Identify which cell holds the provided text, then report its (x, y) central coordinate. 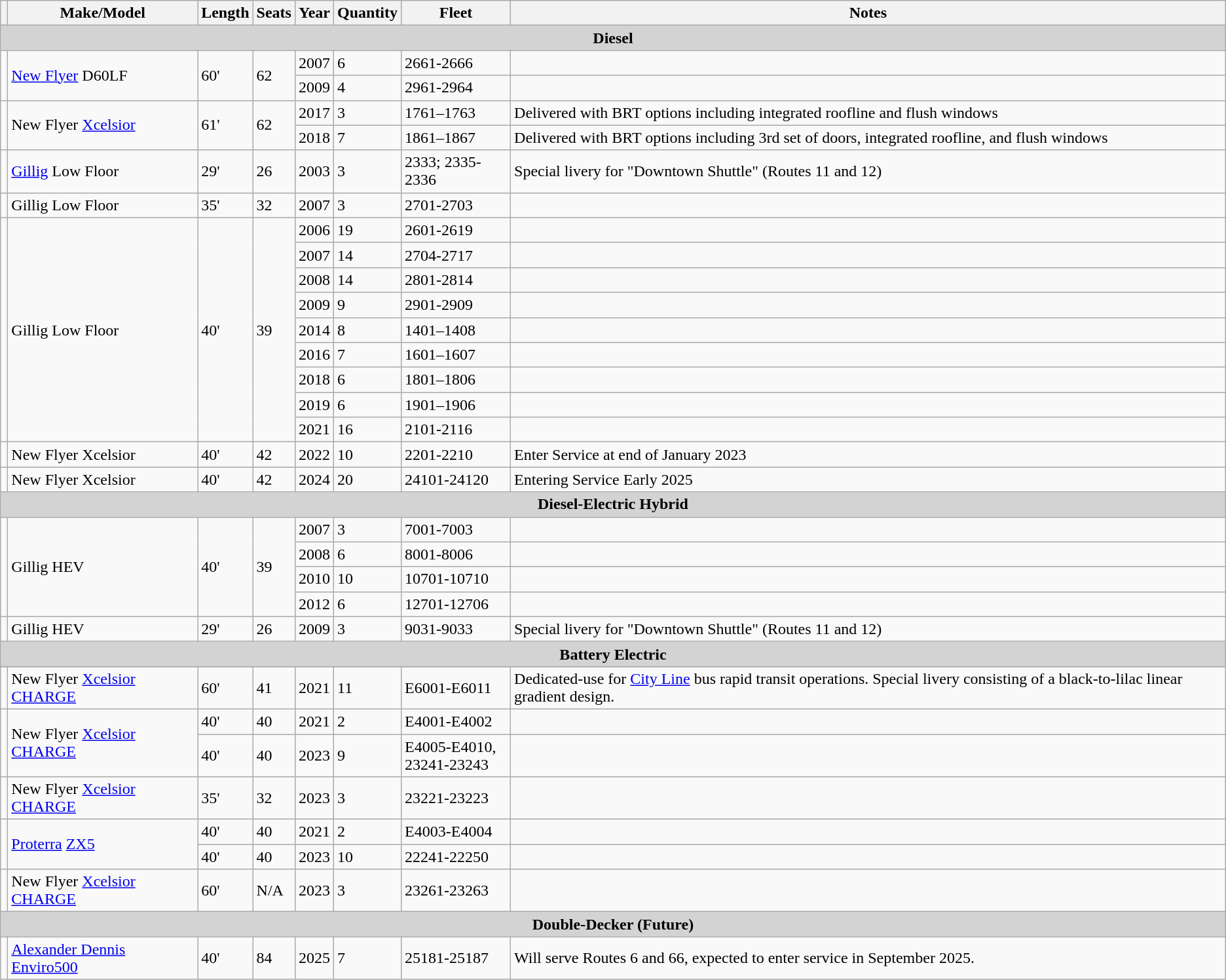
E4003-E4004 (456, 832)
Year (314, 13)
2701-2703 (456, 205)
2012 (314, 604)
61' (225, 125)
2101-2116 (456, 430)
Enter Service at end of January 2023 (868, 455)
1861–1867 (456, 138)
2801-2814 (456, 280)
Quantity (367, 13)
2019 (314, 405)
Notes (868, 13)
Dedicated-use for City Line bus rapid transit operations. Special livery consisting of a black-to-lilac linear gradient design. (868, 688)
22241-22250 (456, 857)
16 (367, 430)
Entering Service Early 2025 (868, 480)
2601-2619 (456, 230)
9031-9033 (456, 629)
2016 (314, 355)
Make/Model (103, 13)
2014 (314, 330)
Delivered with BRT options including integrated roofline and flush windows (868, 113)
24101-24120 (456, 480)
Diesel-Electric Hybrid (613, 504)
2025 (314, 958)
1761–1763 (456, 113)
23221-23223 (456, 798)
E4001-E4002 (456, 721)
Double-Decker (Future) (613, 924)
Fleet (456, 13)
7001-7003 (456, 529)
2010 (314, 579)
25181-25187 (456, 958)
20 (367, 480)
E4005-E4010,23241-23243 (456, 755)
2201-2210 (456, 455)
11 (367, 688)
8001-8006 (456, 554)
Seats (274, 13)
12701-12706 (456, 604)
Alexander Dennis Enviro500 (103, 958)
2333; 2335-2336 (456, 172)
New Flyer D60LF (103, 75)
10701-10710 (456, 579)
1801–1806 (456, 380)
2006 (314, 230)
2003 (314, 172)
Will serve Routes 6 and 66, expected to enter service in September 2025. (868, 958)
1901–1906 (456, 405)
Diesel (613, 38)
8 (367, 330)
2661-2666 (456, 63)
2022 (314, 455)
4 (367, 88)
2017 (314, 113)
19 (367, 230)
Delivered with BRT options including 3rd set of doors, integrated roofline, and flush windows (868, 138)
1401–1408 (456, 330)
84 (274, 958)
1601–1607 (456, 355)
2901-2909 (456, 305)
Battery Electric (613, 654)
N/A (274, 891)
E6001-E6011 (456, 688)
Length (225, 13)
41 (274, 688)
23261-23263 (456, 891)
2961-2964 (456, 88)
2024 (314, 480)
Proterra ZX5 (103, 844)
2704-2717 (456, 255)
